For the text-containing cell, return its midpoint in (X, Y) coordinate format. 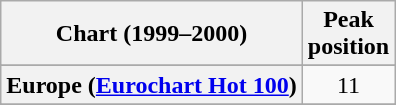
Europe (Eurochart Hot 100) (152, 85)
Peakposition (348, 34)
11 (348, 85)
Chart (1999–2000) (152, 34)
